Identify which cell holds the provided text, then report its (X, Y) central coordinate. 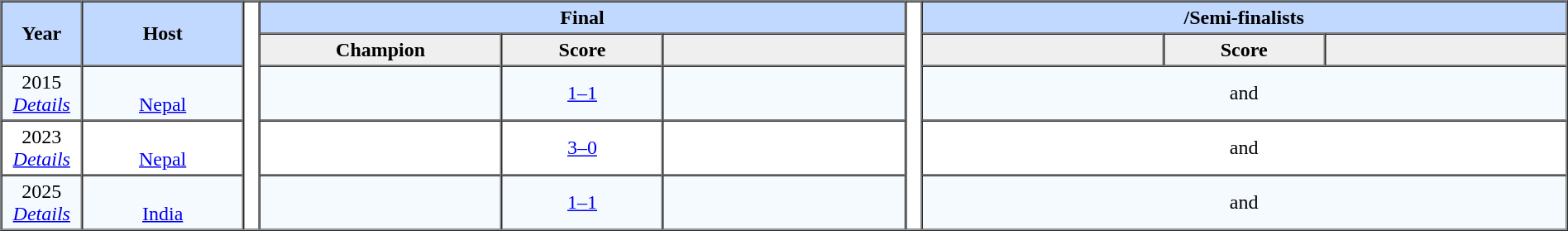
Champion (380, 50)
2025Details (42, 203)
/Semi-finalists (1244, 18)
India (162, 203)
3–0 (582, 148)
2015Details (42, 94)
2023Details (42, 148)
Year (42, 34)
Host (162, 34)
Final (582, 18)
